Detect which cell encompasses the target text, then output its [x, y] center coordinate. 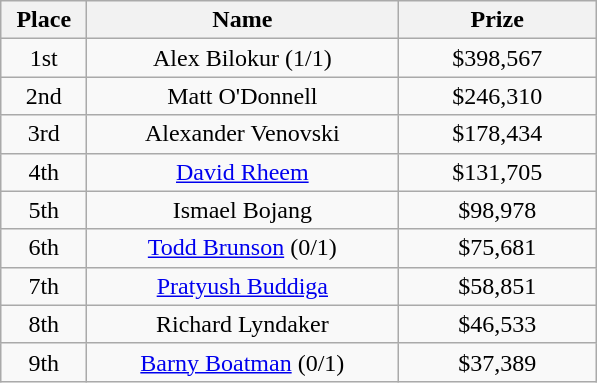
6th [44, 248]
Alexander Venovski [242, 134]
9th [44, 362]
2nd [44, 96]
7th [44, 286]
Pratyush Buddiga [242, 286]
Matt O'Donnell [242, 96]
Prize [498, 20]
$98,978 [498, 210]
Alex Bilokur (1/1) [242, 58]
Barny Boatman (0/1) [242, 362]
4th [44, 172]
$58,851 [498, 286]
8th [44, 324]
Richard Lyndaker [242, 324]
David Rheem [242, 172]
$398,567 [498, 58]
Todd Brunson (0/1) [242, 248]
$37,389 [498, 362]
$46,533 [498, 324]
$246,310 [498, 96]
1st [44, 58]
3rd [44, 134]
$131,705 [498, 172]
Name [242, 20]
$178,434 [498, 134]
Ismael Bojang [242, 210]
5th [44, 210]
$75,681 [498, 248]
Place [44, 20]
